Provide the (x, y) coordinate of the cell's center where the given text is located.  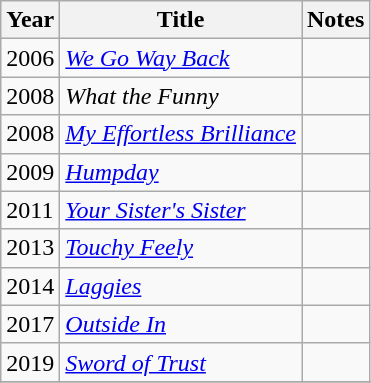
Laggies (181, 286)
Title (181, 20)
Outside In (181, 324)
2011 (30, 210)
Your Sister's Sister (181, 210)
Notes (336, 20)
Sword of Trust (181, 362)
Humpday (181, 172)
2009 (30, 172)
2019 (30, 362)
We Go Way Back (181, 58)
My Effortless Brilliance (181, 134)
What the Funny (181, 96)
2017 (30, 324)
Year (30, 20)
2014 (30, 286)
2013 (30, 248)
2006 (30, 58)
Touchy Feely (181, 248)
